Detect which cell encompasses the target text, then output its [x, y] center coordinate. 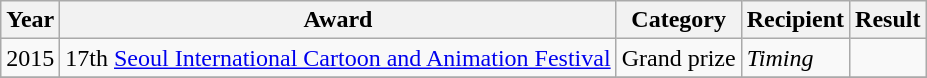
Category [678, 20]
Year [30, 20]
17th Seoul International Cartoon and Animation Festival [338, 58]
Recipient [795, 20]
2015 [30, 58]
Timing [795, 58]
Grand prize [678, 58]
Award [338, 20]
Result [888, 20]
